Search for the cell housing the specified text and yield its (X, Y) center coordinate. 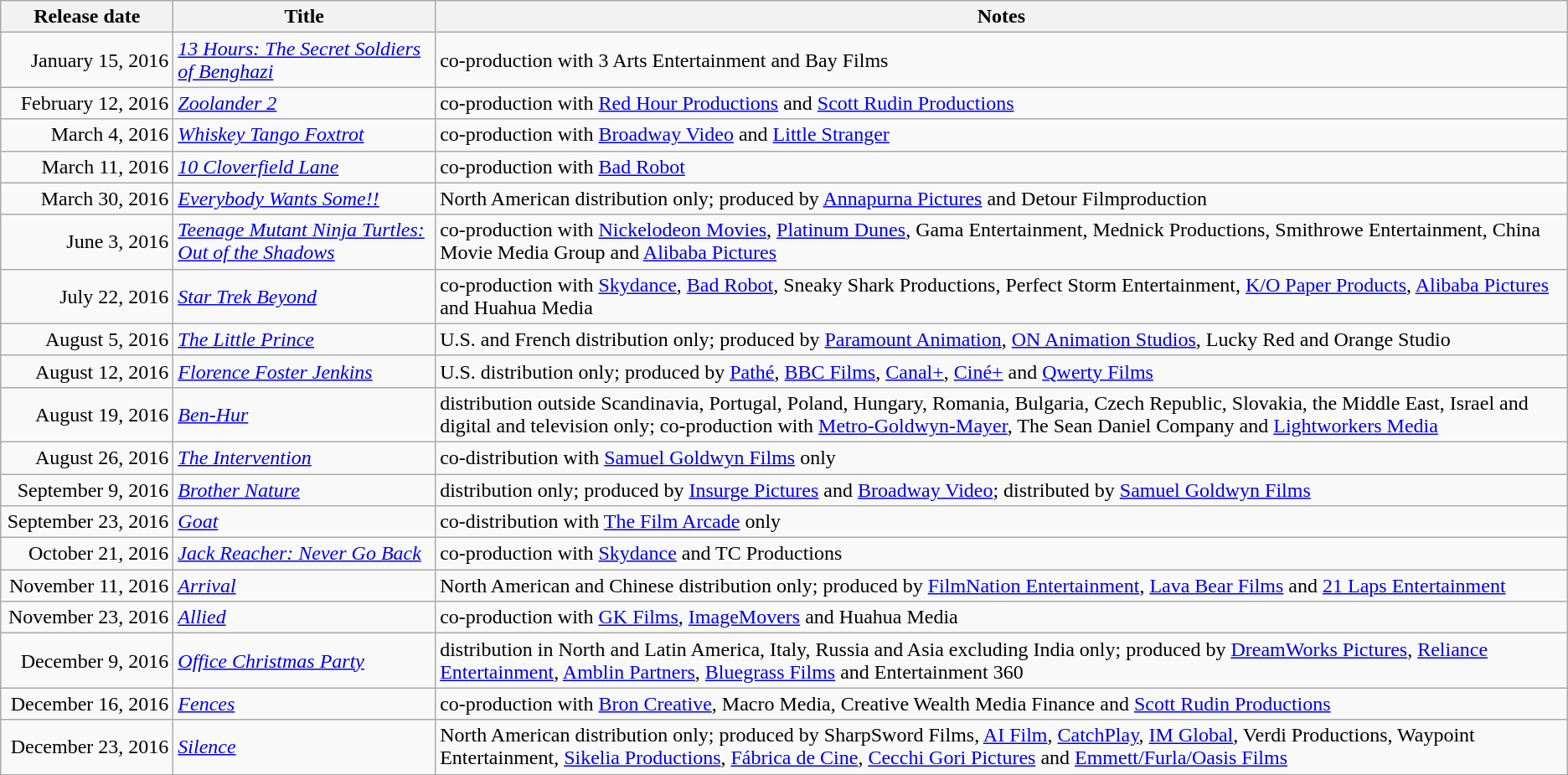
Zoolander 2 (305, 103)
co-distribution with The Film Arcade only (1002, 522)
February 12, 2016 (87, 103)
co-production with Red Hour Productions and Scott Rudin Productions (1002, 103)
Everybody Wants Some!! (305, 199)
March 30, 2016 (87, 199)
Ben-Hur (305, 414)
August 19, 2016 (87, 414)
Florence Foster Jenkins (305, 371)
December 16, 2016 (87, 704)
Jack Reacher: Never Go Back (305, 554)
November 23, 2016 (87, 617)
October 21, 2016 (87, 554)
November 11, 2016 (87, 586)
co-production with Bad Robot (1002, 167)
co-production with Skydance and TC Productions (1002, 554)
co-production with Broadway Video and Little Stranger (1002, 135)
distribution only; produced by Insurge Pictures and Broadway Video; distributed by Samuel Goldwyn Films (1002, 490)
Teenage Mutant Ninja Turtles: Out of the Shadows (305, 241)
September 9, 2016 (87, 490)
Fences (305, 704)
Silence (305, 747)
January 15, 2016 (87, 60)
July 22, 2016 (87, 297)
co-distribution with Samuel Goldwyn Films only (1002, 457)
co-production with 3 Arts Entertainment and Bay Films (1002, 60)
Allied (305, 617)
December 9, 2016 (87, 660)
The Little Prince (305, 339)
Goat (305, 522)
December 23, 2016 (87, 747)
co-production with Bron Creative, Macro Media, Creative Wealth Media Finance and Scott Rudin Productions (1002, 704)
Whiskey Tango Foxtrot (305, 135)
U.S. distribution only; produced by Pathé, BBC Films, Canal+, Ciné+ and Qwerty Films (1002, 371)
Office Christmas Party (305, 660)
co-production with Skydance, Bad Robot, Sneaky Shark Productions, Perfect Storm Entertainment, K/O Paper Products, Alibaba Pictures and Huahua Media (1002, 297)
Notes (1002, 17)
August 5, 2016 (87, 339)
13 Hours: The Secret Soldiers of Benghazi (305, 60)
U.S. and French distribution only; produced by Paramount Animation, ON Animation Studios, Lucky Red and Orange Studio (1002, 339)
co-production with GK Films, ImageMovers and Huahua Media (1002, 617)
10 Cloverfield Lane (305, 167)
March 4, 2016 (87, 135)
March 11, 2016 (87, 167)
Brother Nature (305, 490)
North American distribution only; produced by Annapurna Pictures and Detour Filmproduction (1002, 199)
Arrival (305, 586)
Release date (87, 17)
September 23, 2016 (87, 522)
August 26, 2016 (87, 457)
August 12, 2016 (87, 371)
Title (305, 17)
Star Trek Beyond (305, 297)
The Intervention (305, 457)
June 3, 2016 (87, 241)
North American and Chinese distribution only; produced by FilmNation Entertainment, Lava Bear Films and 21 Laps Entertainment (1002, 586)
